Return [x, y] of the center of cell containing provided text 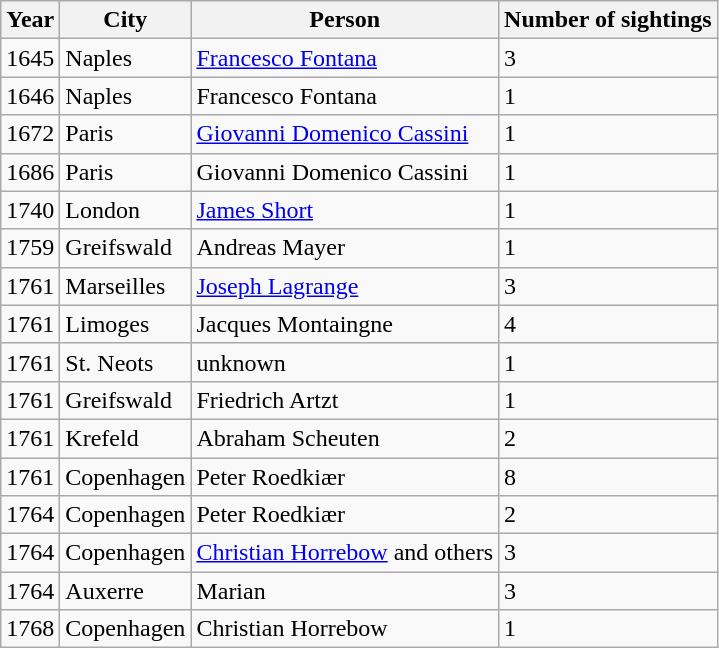
City [126, 20]
1646 [30, 96]
Krefeld [126, 438]
Abraham Scheuten [345, 438]
8 [608, 477]
Marian [345, 591]
Limoges [126, 324]
Andreas Mayer [345, 248]
4 [608, 324]
Christian Horrebow [345, 629]
St. Neots [126, 362]
Joseph Lagrange [345, 286]
Auxerre [126, 591]
Friedrich Artzt [345, 400]
Marseilles [126, 286]
Christian Horrebow and others [345, 553]
James Short [345, 210]
London [126, 210]
1686 [30, 172]
1740 [30, 210]
1759 [30, 248]
1645 [30, 58]
Number of sightings [608, 20]
1672 [30, 134]
Year [30, 20]
Person [345, 20]
Jacques Montaingne [345, 324]
unknown [345, 362]
1768 [30, 629]
